Locate the cell with the specified text and output its [x, y] center coordinate. 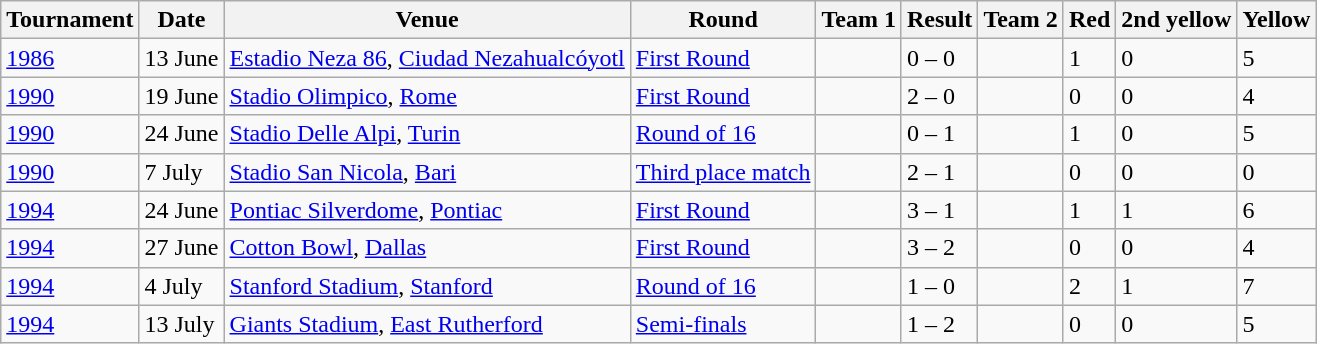
2 [1089, 286]
6 [1276, 210]
Third place match [723, 172]
Estadio Neza 86, Ciudad Nezahualcóyotl [427, 58]
Tournament [70, 20]
Stadio San Nicola, Bari [427, 172]
2nd yellow [1176, 20]
Result [939, 20]
3 – 1 [939, 210]
13 June [182, 58]
Giants Stadium, East Rutherford [427, 324]
0 – 1 [939, 134]
1 – 0 [939, 286]
19 June [182, 96]
Pontiac Silverdome, Pontiac [427, 210]
Venue [427, 20]
Team 2 [1021, 20]
Stadio Delle Alpi, Turin [427, 134]
Semi-finals [723, 324]
1986 [70, 58]
Stanford Stadium, Stanford [427, 286]
Cotton Bowl, Dallas [427, 248]
13 July [182, 324]
7 [1276, 286]
0 – 0 [939, 58]
Stadio Olimpico, Rome [427, 96]
Date [182, 20]
Yellow [1276, 20]
2 – 1 [939, 172]
7 July [182, 172]
27 June [182, 248]
Red [1089, 20]
3 – 2 [939, 248]
1 – 2 [939, 324]
Round [723, 20]
4 July [182, 286]
Team 1 [859, 20]
2 – 0 [939, 96]
